Output the (x, y) coordinate of the center of the cell containing the given text.  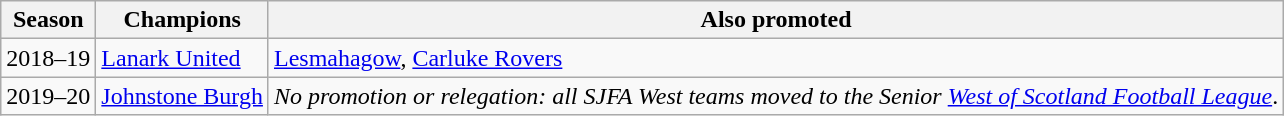
No promotion or relegation: all SJFA West teams moved to the Senior West of Scotland Football League. (776, 96)
Season (48, 20)
Lesmahagow, Carluke Rovers (776, 58)
Champions (182, 20)
Also promoted (776, 20)
Johnstone Burgh (182, 96)
2018–19 (48, 58)
2019–20 (48, 96)
Lanark United (182, 58)
